For the text-containing cell, return its midpoint in [x, y] coordinate format. 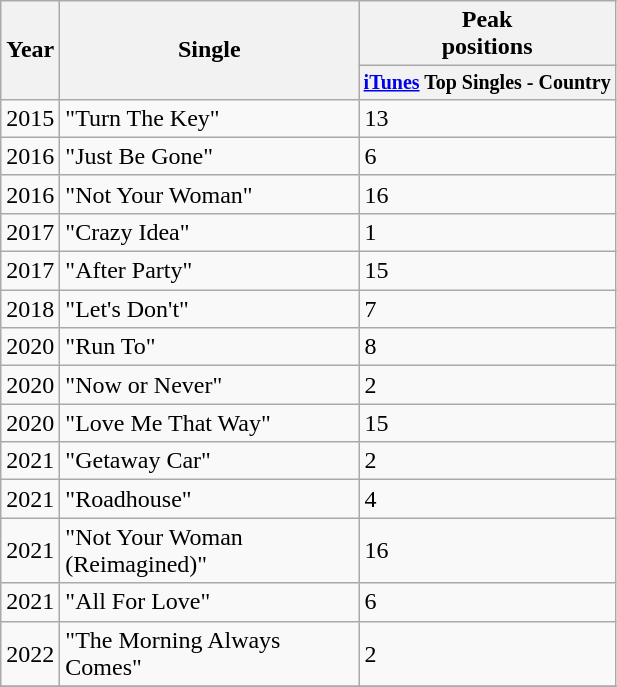
4 [488, 499]
iTunes Top Singles - Country [488, 82]
"All For Love" [210, 602]
"Roadhouse" [210, 499]
"Crazy Idea" [210, 232]
"After Party" [210, 271]
1 [488, 232]
"Just Be Gone" [210, 156]
"Love Me That Way" [210, 423]
"Turn The Key" [210, 118]
"Now or Never" [210, 385]
2018 [30, 309]
"Not Your Woman" [210, 194]
2022 [30, 654]
Peakpositions [488, 34]
2015 [30, 118]
"Run To" [210, 347]
8 [488, 347]
13 [488, 118]
"Getaway Car" [210, 461]
"Let's Don't" [210, 309]
Year [30, 50]
Single [210, 50]
"Not Your Woman (Reimagined)" [210, 550]
7 [488, 309]
"The Morning Always Comes" [210, 654]
